Detect which cell encompasses the target text, then output its (X, Y) center coordinate. 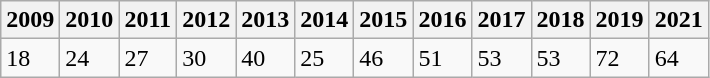
18 (30, 58)
30 (206, 58)
64 (678, 58)
2012 (206, 20)
2013 (266, 20)
2014 (324, 20)
2021 (678, 20)
27 (148, 58)
51 (442, 58)
2018 (560, 20)
2019 (620, 20)
46 (384, 58)
25 (324, 58)
2011 (148, 20)
2015 (384, 20)
2009 (30, 20)
72 (620, 58)
24 (90, 58)
2016 (442, 20)
2010 (90, 20)
2017 (502, 20)
40 (266, 58)
